From the cell containing the given text, extract its center point as [X, Y] coordinate. 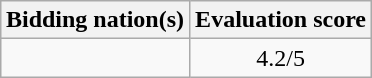
Evaluation score [281, 20]
4.2/5 [281, 58]
Bidding nation(s) [94, 20]
